Locate the cell with the specified text and output its (X, Y) center coordinate. 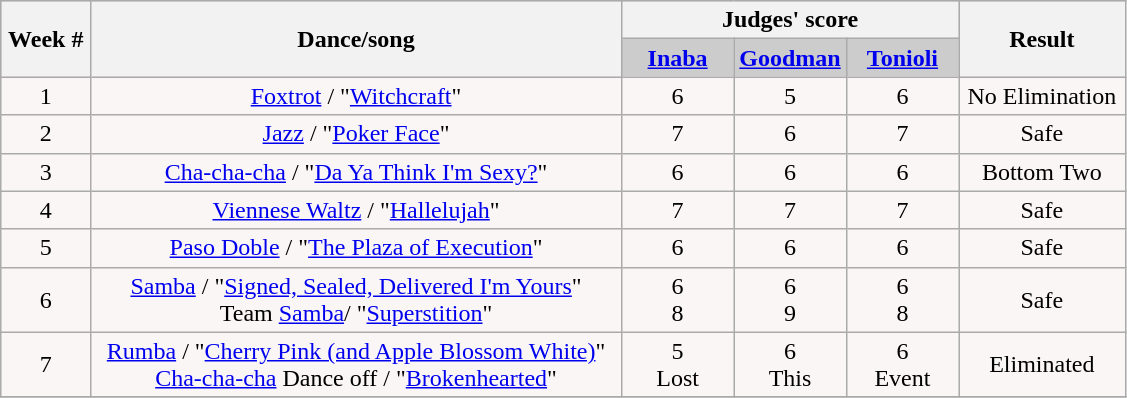
3 (46, 172)
Week # (46, 39)
No Elimination (1042, 96)
Eliminated (1042, 364)
Foxtrot / "Witchcraft" (356, 96)
Jazz / "Poker Face" (356, 134)
69 (790, 300)
Dance/song (356, 39)
5Lost (677, 364)
4 (46, 210)
Judges' score (790, 20)
2 (46, 134)
Inaba (677, 58)
Bottom Two (1042, 172)
Viennese Waltz / "Hallelujah" (356, 210)
Goodman (790, 58)
Paso Doble / "The Plaza of Execution" (356, 248)
6This (790, 364)
1 (46, 96)
Tonioli (902, 58)
Rumba / "Cherry Pink (and Apple Blossom White)" Cha-cha-cha Dance off / "Brokenhearted" (356, 364)
Cha-cha-cha / "Da Ya Think I'm Sexy?" (356, 172)
6Event (902, 364)
Samba / "Signed, Sealed, Delivered I'm Yours" Team Samba/ "Superstition" (356, 300)
Result (1042, 39)
